Extract the (X, Y) coordinate from the center of the cell holding the provided text.  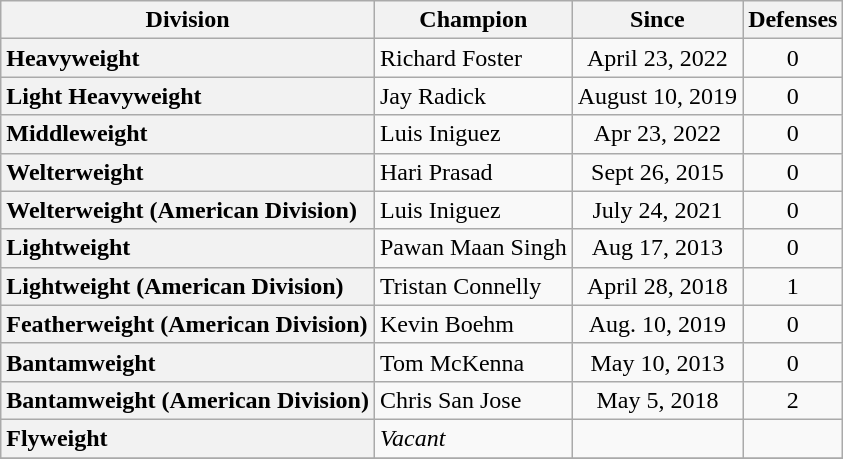
Lightweight (188, 248)
2 (793, 400)
May 10, 2013 (657, 362)
1 (793, 286)
April 28, 2018 (657, 286)
Middleweight (188, 134)
Tom McKenna (473, 362)
Heavyweight (188, 58)
April 23, 2022 (657, 58)
Featherweight (American Division) (188, 324)
Flyweight (188, 438)
Kevin Boehm (473, 324)
July 24, 2021 (657, 210)
Aug. 10, 2019 (657, 324)
Light Heavyweight (188, 96)
Welterweight (188, 172)
Apr 23, 2022 (657, 134)
Tristan Connelly (473, 286)
May 5, 2018 (657, 400)
Hari Prasad (473, 172)
Pawan Maan Singh (473, 248)
Richard Foster (473, 58)
Jay Radick (473, 96)
Sept 26, 2015 (657, 172)
Aug 17, 2013 (657, 248)
Lightweight (American Division) (188, 286)
Bantamweight (American Division) (188, 400)
Bantamweight (188, 362)
Division (188, 20)
August 10, 2019 (657, 96)
Since (657, 20)
Chris San Jose (473, 400)
Champion (473, 20)
Welterweight (American Division) (188, 210)
Vacant (473, 438)
Defenses (793, 20)
